Find where the given text appears and provide that cell's center as [x, y] coordinate. 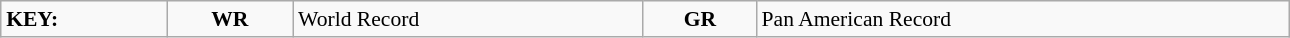
WR [230, 19]
World Record [468, 19]
KEY: [84, 19]
GR [700, 19]
Pan American Record [1023, 19]
